From the cell containing the given text, extract its center point as (X, Y) coordinate. 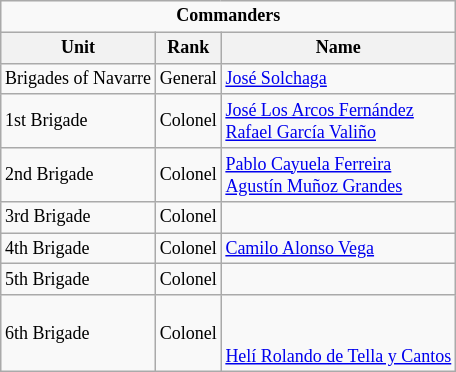
Brigades of Navarre (78, 78)
Pablo Cayuela FerreiraAgustín Muñoz Grandes (338, 175)
5th Brigade (78, 280)
Rank (188, 48)
3rd Brigade (78, 218)
4th Brigade (78, 248)
1st Brigade (78, 121)
Unit (78, 48)
Camilo Alonso Vega (338, 248)
José Solchaga (338, 78)
Commanders (228, 16)
Helí Rolando de Tella y Cantos (338, 333)
2nd Brigade (78, 175)
General (188, 78)
José Los Arcos FernándezRafael García Valiño (338, 121)
Name (338, 48)
6th Brigade (78, 333)
